Return (x, y) of the center of cell containing provided text 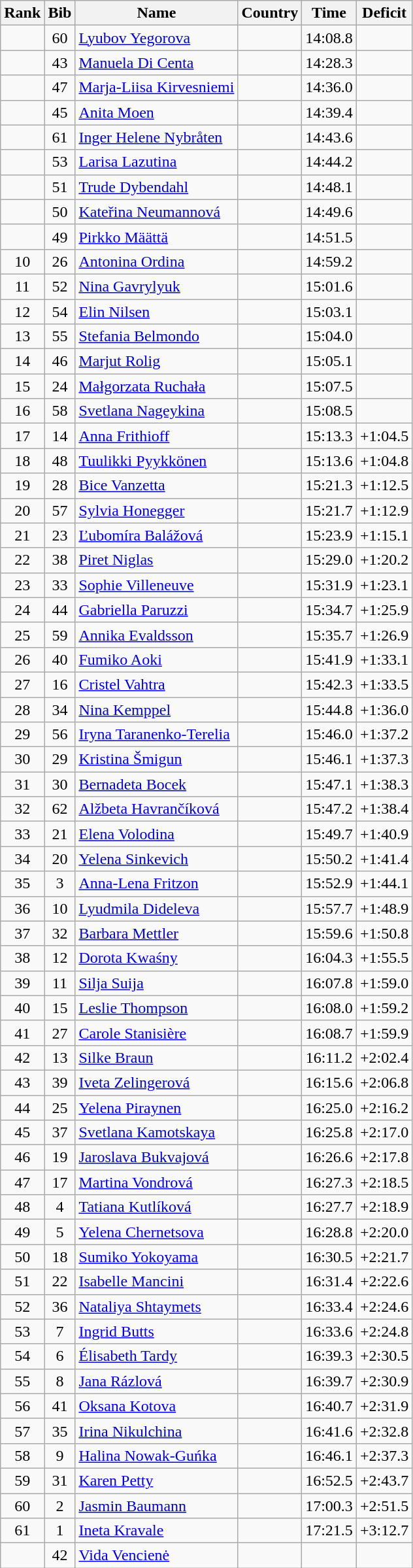
16:15.6 (329, 1082)
15:59.6 (329, 933)
Jaroslava Bukvajová (157, 1158)
16:33.4 (329, 1307)
16:39.3 (329, 1356)
Barbara Mettler (157, 933)
14:43.6 (329, 137)
Tuulikki Pyykkönen (157, 461)
15:29.0 (329, 560)
Yelena Piraynen (157, 1108)
Bernadeta Bocek (157, 784)
Svetlana Nageykina (157, 411)
+2:17.0 (384, 1133)
16:07.8 (329, 983)
3 (60, 884)
+2:17.8 (384, 1158)
16:28.8 (329, 1232)
Yelena Chernetsova (157, 1232)
+1:04.8 (384, 461)
+2:30.5 (384, 1356)
Time (329, 13)
+2:02.4 (384, 1058)
1 (60, 1531)
16:04.3 (329, 958)
Alžbeta Havrančíková (157, 809)
16:25.0 (329, 1108)
16:08.0 (329, 1008)
+2:32.8 (384, 1431)
16:25.8 (329, 1133)
Piret Niglas (157, 560)
Marjut Rolig (157, 361)
Martina Vondrová (157, 1182)
15:57.7 (329, 909)
+1:59.0 (384, 983)
16:26.6 (329, 1158)
Małgorzata Ruchała (157, 386)
+3:12.7 (384, 1531)
+2:24.6 (384, 1307)
Larisa Lazutina (157, 162)
Nina Gavrylyuk (157, 286)
Iryna Taranenko-Terelia (157, 735)
16:30.5 (329, 1257)
15:05.1 (329, 361)
Ineta Kravale (157, 1531)
14:51.5 (329, 237)
+1:50.8 (384, 933)
15:52.9 (329, 884)
16:27.3 (329, 1182)
+1:26.9 (384, 635)
Antonina Ordina (157, 261)
14:59.2 (329, 261)
16:52.5 (329, 1480)
+2:18.5 (384, 1182)
+1:33.5 (384, 684)
Rank (22, 13)
Silja Suija (157, 983)
Name (157, 13)
+2:20.0 (384, 1232)
Kateřina Neumannová (157, 212)
15:47.2 (329, 809)
Kristina Šmigun (157, 759)
Fumiko Aoki (157, 659)
Halina Nowak-Guńka (157, 1456)
Lyudmila Dideleva (157, 909)
15:47.1 (329, 784)
Annika Evaldsson (157, 635)
+2:51.5 (384, 1505)
Lyubov Yegorova (157, 38)
Elin Nilsen (157, 312)
Sumiko Yokoyama (157, 1257)
+2:30.9 (384, 1381)
16:41.6 (329, 1431)
+1:40.9 (384, 834)
Elena Volodina (157, 834)
Anna-Lena Fritzon (157, 884)
Oksana Kotova (157, 1406)
Manuela Di Centa (157, 63)
+2:06.8 (384, 1082)
15:41.9 (329, 659)
+1:55.5 (384, 958)
15:04.0 (329, 337)
15:34.7 (329, 610)
+2:22.6 (384, 1282)
Marja-Liisa Kirvesniemi (157, 88)
6 (60, 1356)
Jasmin Baumann (157, 1505)
Sophie Villeneuve (157, 585)
Yelena Sinkevich (157, 859)
Bice Vanzetta (157, 486)
+2:21.7 (384, 1257)
16:46.1 (329, 1456)
Anna Frithioff (157, 436)
Gabriella Paruzzi (157, 610)
16:39.7 (329, 1381)
+1:12.5 (384, 486)
+2:16.2 (384, 1108)
15:01.6 (329, 286)
+1:59.9 (384, 1033)
2 (60, 1505)
Leslie Thompson (157, 1008)
Karen Petty (157, 1480)
Nataliya Shtaymets (157, 1307)
+1:36.0 (384, 709)
Cristel Vahtra (157, 684)
+1:41.4 (384, 859)
16:27.7 (329, 1207)
15:21.7 (329, 510)
+2:24.8 (384, 1331)
Dorota Kwaśny (157, 958)
16:33.6 (329, 1331)
16:31.4 (329, 1282)
Isabelle Mancini (157, 1282)
Ľubomíra Balážová (157, 535)
15:13.3 (329, 436)
Élisabeth Tardy (157, 1356)
14:49.6 (329, 212)
15:50.2 (329, 859)
Iveta Zelingerová (157, 1082)
15:21.3 (329, 486)
15:46.1 (329, 759)
15:49.7 (329, 834)
15:44.8 (329, 709)
Anita Moen (157, 112)
+1:04.5 (384, 436)
Deficit (384, 13)
+1:25.9 (384, 610)
15:35.7 (329, 635)
+1:12.9 (384, 510)
Stefania Belmondo (157, 337)
+1:38.4 (384, 809)
Vida Vencienė (157, 1556)
15:23.9 (329, 535)
+2:43.7 (384, 1480)
+1:20.2 (384, 560)
+1:37.3 (384, 759)
+1:23.1 (384, 585)
16:40.7 (329, 1406)
+1:15.1 (384, 535)
Irina Nikulchina (157, 1431)
14:28.3 (329, 63)
7 (60, 1331)
15:31.9 (329, 585)
+1:48.9 (384, 909)
14:36.0 (329, 88)
17:21.5 (329, 1531)
17:00.3 (329, 1505)
Nina Kemppel (157, 709)
62 (60, 809)
16:11.2 (329, 1058)
15:07.5 (329, 386)
5 (60, 1232)
+1:37.2 (384, 735)
Pirkko Määttä (157, 237)
+1:33.1 (384, 659)
15:03.1 (329, 312)
+1:38.3 (384, 784)
4 (60, 1207)
8 (60, 1381)
15:08.5 (329, 411)
14:39.4 (329, 112)
15:46.0 (329, 735)
Silke Braun (157, 1058)
9 (60, 1456)
Tatiana Kutlíková (157, 1207)
14:48.1 (329, 187)
15:42.3 (329, 684)
Sylvia Honegger (157, 510)
Country (270, 13)
14:08.8 (329, 38)
Jana Rázlová (157, 1381)
16:08.7 (329, 1033)
Ingrid Butts (157, 1331)
15:13.6 (329, 461)
14:44.2 (329, 162)
Trude Dybendahl (157, 187)
Svetlana Kamotskaya (157, 1133)
+2:31.9 (384, 1406)
+1:44.1 (384, 884)
Bib (60, 13)
+1:59.2 (384, 1008)
Inger Helene Nybråten (157, 137)
+2:18.9 (384, 1207)
+2:37.3 (384, 1456)
Carole Stanisière (157, 1033)
